Output the (X, Y) coordinate of the center of the cell containing the given text.  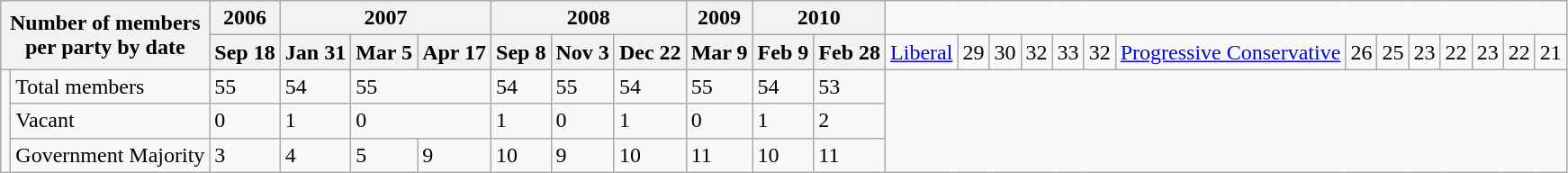
Vacant (110, 121)
33 (1068, 52)
Progressive Conservative (1230, 52)
Sep 8 (521, 52)
2009 (719, 18)
5 (384, 155)
4 (315, 155)
2010 (819, 18)
Jan 31 (315, 52)
2006 (245, 18)
Nov 3 (582, 52)
Dec 22 (650, 52)
Total members (110, 86)
25 (1393, 52)
Apr 17 (455, 52)
2007 (385, 18)
53 (850, 86)
26 (1361, 52)
Mar 9 (719, 52)
Government Majority (110, 155)
Feb 28 (850, 52)
29 (974, 52)
Liberal (922, 52)
Feb 9 (783, 52)
3 (245, 155)
2008 (589, 18)
30 (1005, 52)
Mar 5 (384, 52)
Sep 18 (245, 52)
21 (1550, 52)
Number of membersper party by date (105, 35)
2 (850, 121)
